Extract the [X, Y] coordinate from the center of the cell holding the provided text.  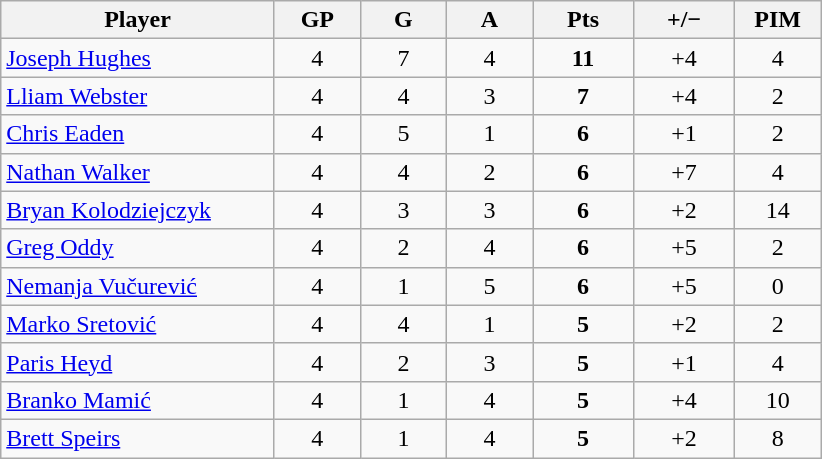
Bryan Kolodziejczyk [138, 210]
G [403, 20]
Player [138, 20]
Nemanja Vučurević [138, 286]
Chris Eaden [138, 134]
11 [582, 58]
8 [778, 438]
A [489, 20]
14 [778, 210]
0 [778, 286]
Pts [582, 20]
Lliam Webster [138, 96]
10 [778, 400]
PIM [778, 20]
Branko Mamić [138, 400]
Marko Sretović [138, 324]
Nathan Walker [138, 172]
Greg Oddy [138, 248]
+7 [684, 172]
+/− [684, 20]
GP [317, 20]
Paris Heyd [138, 362]
Brett Speirs [138, 438]
Joseph Hughes [138, 58]
